Return the [X, Y] coordinate for the center point of the cell that contains the specified text.  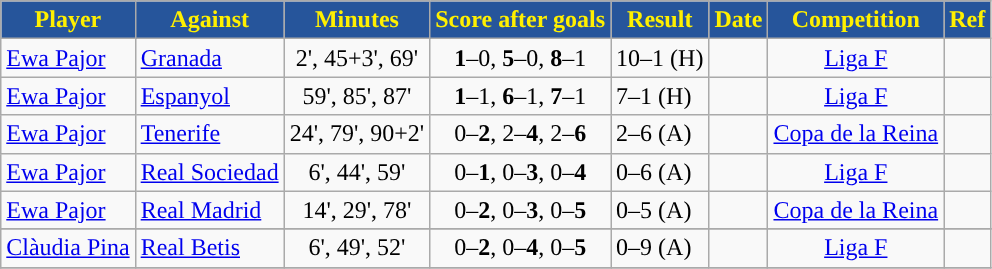
1–1, 6–1, 7–1 [520, 96]
6', 44', 59' [357, 172]
0–2, 0–4, 0–5 [520, 248]
Real Sociedad [210, 172]
Player [68, 20]
Tenerife [210, 134]
Clàudia Pina [68, 248]
Espanyol [210, 96]
Against [210, 20]
2–6 (A) [660, 134]
14', 29', 78' [357, 210]
59', 85', 87' [357, 96]
Result [660, 20]
24', 79', 90+2' [357, 134]
0–2, 0–3, 0–5 [520, 210]
0–6 (A) [660, 172]
2', 45+3', 69' [357, 58]
Minutes [357, 20]
6', 49', 52' [357, 248]
0–2, 2–4, 2–6 [520, 134]
0–5 (A) [660, 210]
0–9 (A) [660, 248]
0–1, 0–3, 0–4 [520, 172]
Competition [856, 20]
Ref [968, 20]
Score after goals [520, 20]
Granada [210, 58]
10–1 (H) [660, 58]
7–1 (H) [660, 96]
Real Madrid [210, 210]
Real Betis [210, 248]
1–0, 5–0, 8–1 [520, 58]
Date [738, 20]
